Extract the [X, Y] coordinate from the center of the cell holding the provided text.  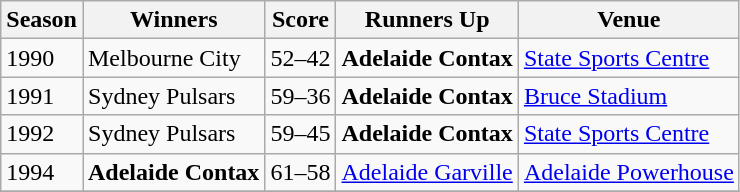
1994 [42, 172]
Score [300, 20]
Bruce Stadium [628, 96]
61–58 [300, 172]
59–45 [300, 134]
Melbourne City [173, 58]
52–42 [300, 58]
1990 [42, 58]
Winners [173, 20]
1991 [42, 96]
Venue [628, 20]
Adelaide Powerhouse [628, 172]
59–36 [300, 96]
Season [42, 20]
Runners Up [427, 20]
Adelaide Garville [427, 172]
1992 [42, 134]
